Output the (x, y) coordinate of the center of the cell containing the given text.  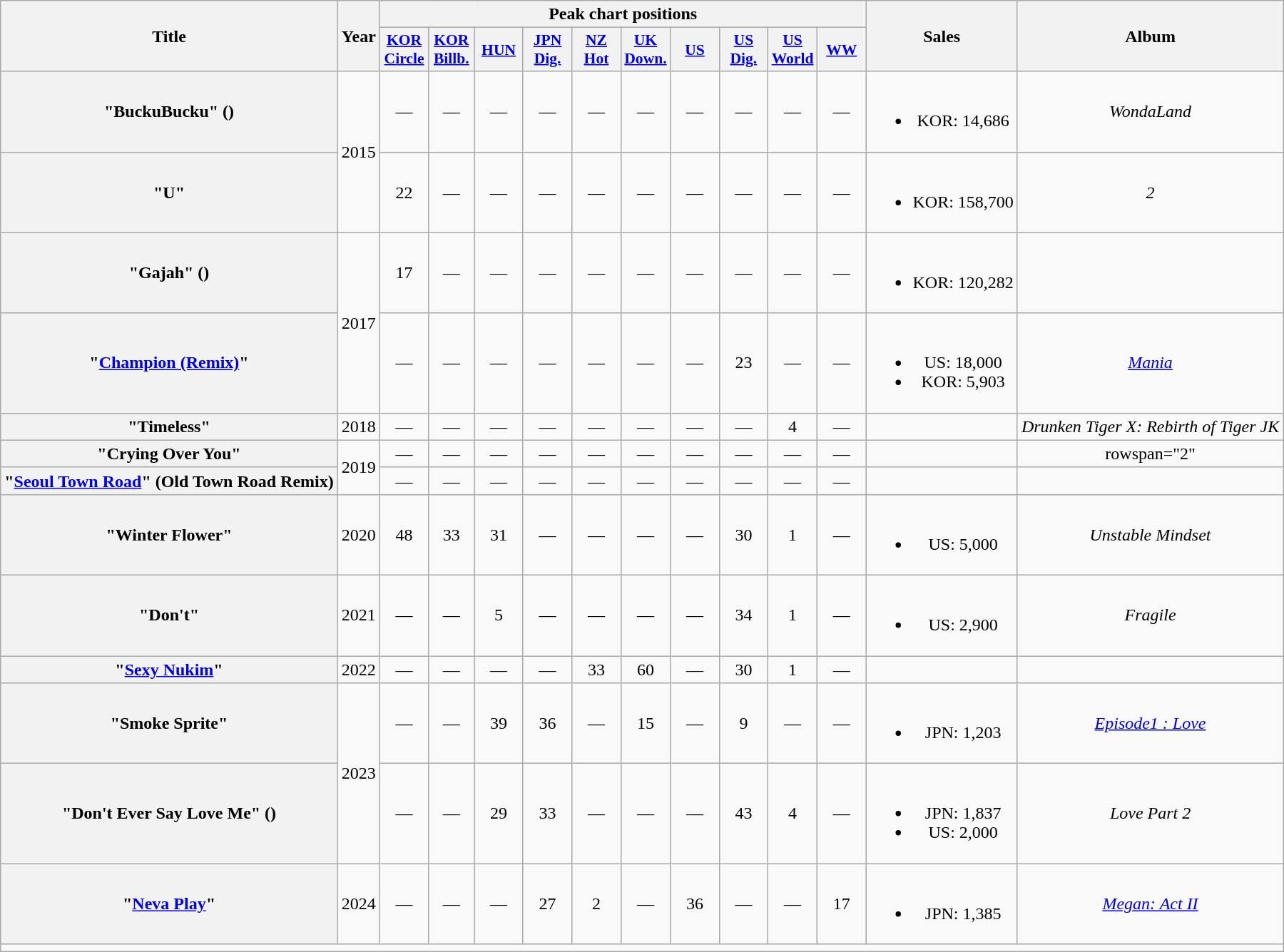
UKDown. (646, 50)
Title (170, 36)
HUN (499, 50)
"Seoul Town Road" (Old Town Road Remix) (170, 481)
US (695, 50)
2020 (358, 535)
2015 (358, 152)
34 (743, 615)
USDig. (743, 50)
2018 (358, 426)
KORBillb. (452, 50)
US: 2,900 (942, 615)
JPN: 1,203 (942, 723)
39 (499, 723)
"BuckuBucku" () (170, 111)
Unstable Mindset (1150, 535)
USWorld (793, 50)
KOR: 120,282 (942, 272)
60 (646, 670)
"Crying Over You" (170, 454)
"Neva Play" (170, 904)
23 (743, 363)
"Winter Flower" (170, 535)
"Champion (Remix)" (170, 363)
Episode1 : Love (1150, 723)
"Sexy Nukim" (170, 670)
15 (646, 723)
Megan: Act II (1150, 904)
JPN: 1,837 US: 2,000 (942, 814)
"Gajah" () (170, 272)
WondaLand (1150, 111)
Mania (1150, 363)
Drunken Tiger X: Rebirth of Tiger JK (1150, 426)
"Smoke Sprite" (170, 723)
43 (743, 814)
31 (499, 535)
2024 (358, 904)
"Don't" (170, 615)
NZHot (596, 50)
2019 (358, 467)
27 (547, 904)
2021 (358, 615)
22 (404, 193)
US: 18,000KOR: 5,903 (942, 363)
2022 (358, 670)
29 (499, 814)
"Don't Ever Say Love Me" () (170, 814)
US: 5,000 (942, 535)
KOR: 158,700 (942, 193)
Peak chart positions (623, 14)
9 (743, 723)
JPN: 1,385 (942, 904)
JPNDig. (547, 50)
WW (842, 50)
Album (1150, 36)
KOR: 14,686 (942, 111)
"U" (170, 193)
Love Part 2 (1150, 814)
2017 (358, 322)
Year (358, 36)
2023 (358, 773)
KORCircle (404, 50)
Sales (942, 36)
"Timeless" (170, 426)
rowspan="2" (1150, 454)
48 (404, 535)
Fragile (1150, 615)
5 (499, 615)
